Pinpoint the cell where the given text exists, returning its (X, Y) midpoint coordinate. 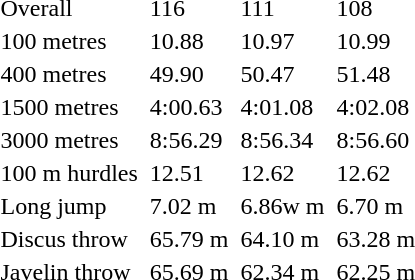
8:56.29 (189, 140)
10.88 (189, 41)
10.97 (282, 41)
64.10 m (282, 239)
7.02 m (189, 206)
6.86w m (282, 206)
4:01.08 (282, 107)
49.90 (189, 74)
50.47 (282, 74)
8:56.34 (282, 140)
12.62 (282, 173)
4:00.63 (189, 107)
65.79 m (189, 239)
12.51 (189, 173)
